From the cell containing the given text, extract its center point as [x, y] coordinate. 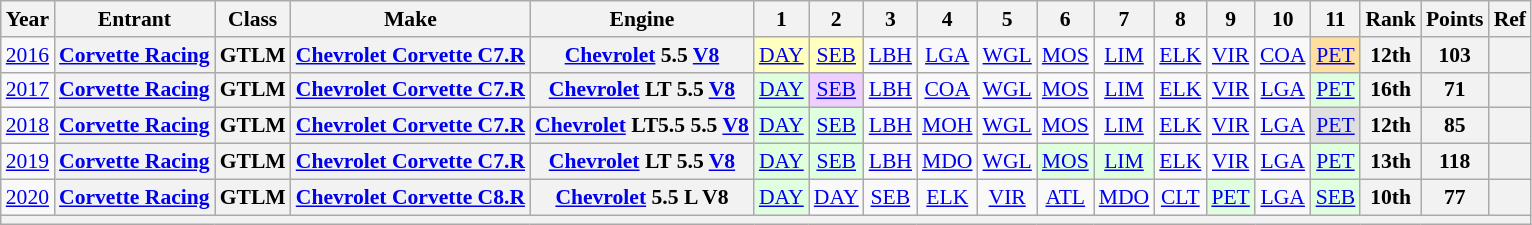
Rank [1390, 19]
9 [1230, 19]
ATL [1066, 197]
MOH [948, 126]
4 [948, 19]
2018 [28, 126]
CLT [1180, 197]
71 [1455, 90]
10 [1283, 19]
103 [1455, 55]
Chevrolet 5.5 V8 [642, 55]
Class [253, 19]
11 [1336, 19]
2016 [28, 55]
13th [1390, 162]
Engine [642, 19]
6 [1066, 19]
Entrant [134, 19]
2017 [28, 90]
Year [28, 19]
85 [1455, 126]
16th [1390, 90]
10th [1390, 197]
Chevrolet Corvette C8.R [410, 197]
Chevrolet 5.5 L V8 [642, 197]
7 [1124, 19]
5 [1008, 19]
2 [836, 19]
Chevrolet LT5.5 5.5 V8 [642, 126]
8 [1180, 19]
Points [1455, 19]
118 [1455, 162]
Make [410, 19]
Ref [1510, 19]
77 [1455, 197]
1 [782, 19]
3 [890, 19]
2019 [28, 162]
2020 [28, 197]
